Detect which cell encompasses the target text, then output its (x, y) center coordinate. 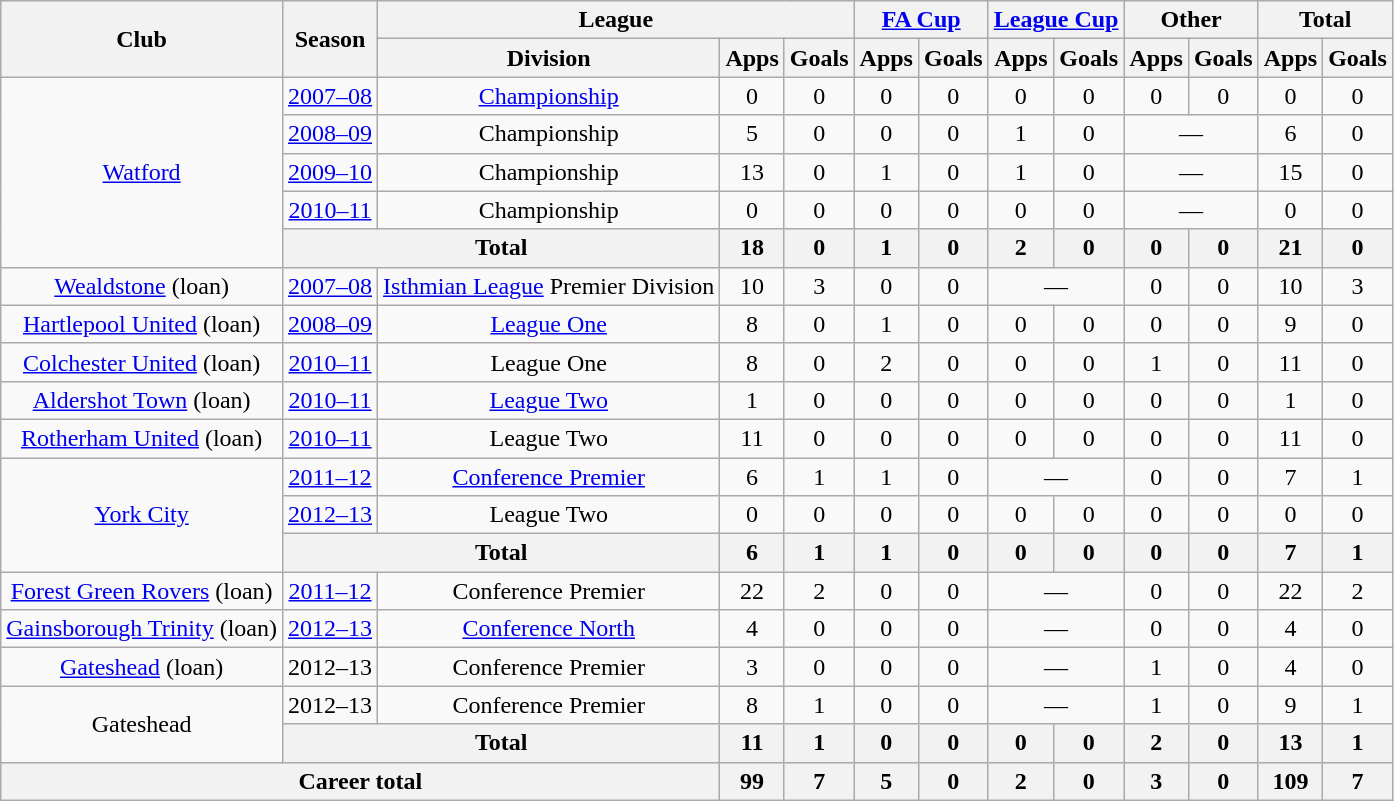
2009–10 (330, 172)
Isthmian League Premier Division (549, 286)
FA Cup (921, 20)
Hartlepool United (loan) (142, 324)
Wealdstone (loan) (142, 286)
Gainsborough Trinity (loan) (142, 629)
21 (1290, 248)
15 (1290, 172)
York City (142, 515)
Colchester United (loan) (142, 362)
99 (752, 781)
Other (1191, 20)
Club (142, 39)
Aldershot Town (loan) (142, 400)
Rotherham United (loan) (142, 438)
Division (549, 58)
18 (752, 248)
League Cup (1056, 20)
League (616, 20)
Gateshead (loan) (142, 667)
Watford (142, 172)
Forest Green Rovers (loan) (142, 591)
Season (330, 39)
Gateshead (142, 724)
Conference North (549, 629)
Career total (360, 781)
109 (1290, 781)
